Find where the given text appears and provide that cell's center as (x, y) coordinate. 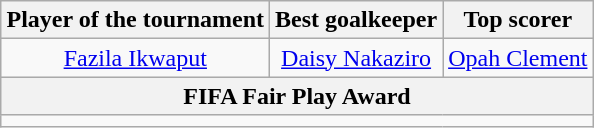
FIFA Fair Play Award (297, 96)
Daisy Nakaziro (356, 58)
Fazila Ikwaput (136, 58)
Opah Clement (518, 58)
Top scorer (518, 20)
Best goalkeeper (356, 20)
Player of the tournament (136, 20)
